Extract the [x, y] coordinate from the center of the cell holding the provided text.  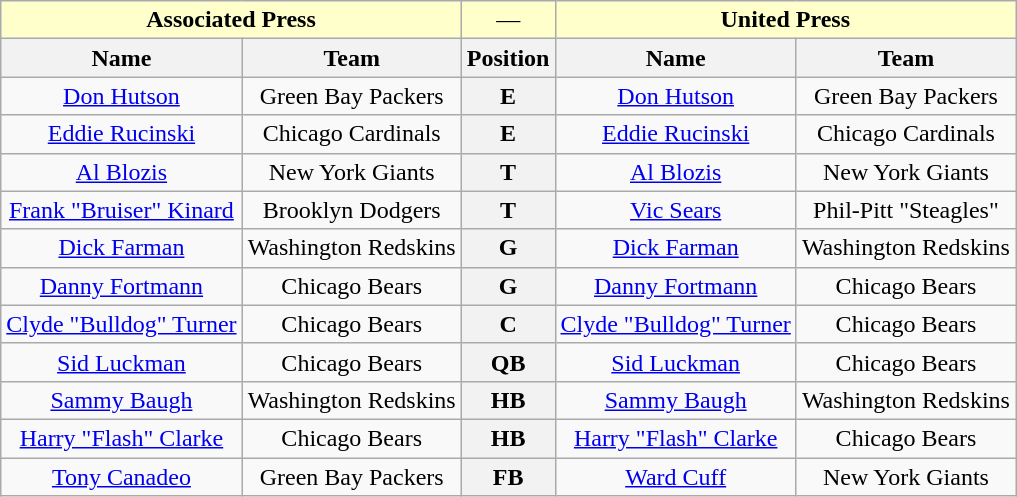
C [508, 324]
United Press [785, 20]
Associated Press [231, 20]
— [508, 20]
Vic Sears [676, 210]
Brooklyn Dodgers [352, 210]
Tony Canadeo [122, 477]
Phil-Pitt "Steagles" [906, 210]
Ward Cuff [676, 477]
QB [508, 362]
FB [508, 477]
Frank "Bruiser" Kinard [122, 210]
Position [508, 58]
